Find where the given text appears and provide that cell's center as (X, Y) coordinate. 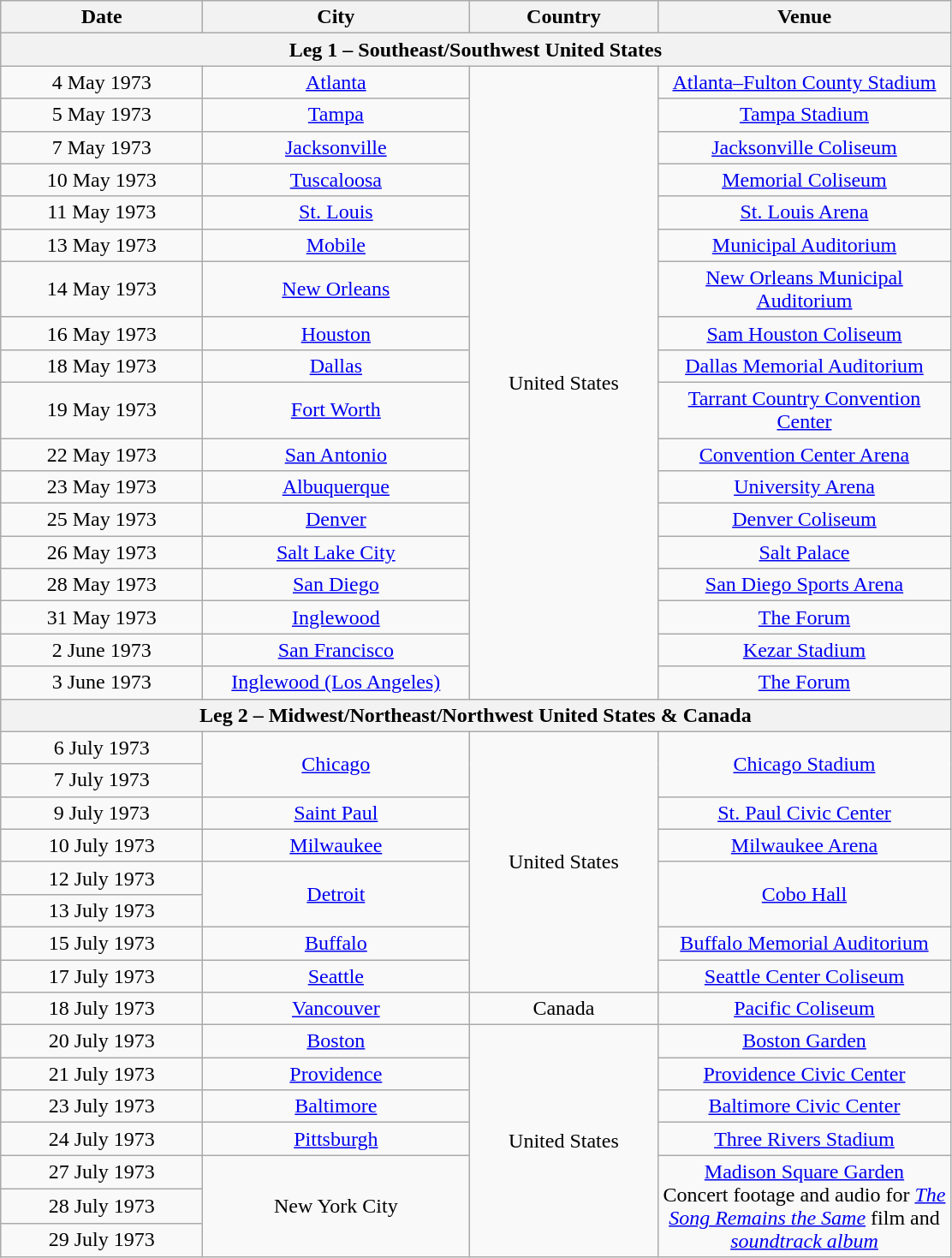
28 May 1973 (102, 585)
Boston Garden (805, 1041)
19 May 1973 (102, 409)
18 May 1973 (102, 366)
16 May 1973 (102, 333)
City (336, 17)
Madison Square GardenConcert footage and audio for The Song Remains the Same film and soundtrack album (805, 1206)
26 May 1973 (102, 552)
20 July 1973 (102, 1041)
Tampa Stadium (805, 115)
New York City (336, 1206)
Jacksonville (336, 147)
Jacksonville Coliseum (805, 147)
San Antonio (336, 455)
New Orleans (336, 289)
Mobile (336, 245)
Detroit (336, 894)
Tarrant Country Convention Center (805, 409)
Providence (336, 1074)
31 May 1973 (102, 617)
Dallas (336, 366)
Seattle (336, 975)
24 July 1973 (102, 1139)
12 July 1973 (102, 878)
7 May 1973 (102, 147)
6 July 1973 (102, 748)
18 July 1973 (102, 1009)
Date (102, 17)
Milwaukee (336, 845)
Providence Civic Center (805, 1074)
10 May 1973 (102, 180)
25 May 1973 (102, 520)
Leg 1 – Southeast/Southwest United States (476, 50)
Salt Lake City (336, 552)
3 June 1973 (102, 683)
Buffalo (336, 943)
Saint Paul (336, 813)
Inglewood (Los Angeles) (336, 683)
Canada (563, 1009)
Memorial Coliseum (805, 180)
Pacific Coliseum (805, 1009)
Chicago (336, 764)
Leg 2 – Midwest/Northeast/Northwest United States & Canada (476, 715)
17 July 1973 (102, 975)
University Arena (805, 487)
Pittsburgh (336, 1139)
11 May 1973 (102, 212)
Fort Worth (336, 409)
Convention Center Arena (805, 455)
San Francisco (336, 650)
23 May 1973 (102, 487)
Houston (336, 333)
29 July 1973 (102, 1240)
22 May 1973 (102, 455)
Denver Coliseum (805, 520)
Boston (336, 1041)
New Orleans Municipal Auditorium (805, 289)
Municipal Auditorium (805, 245)
Chicago Stadium (805, 764)
Milwaukee Arena (805, 845)
14 May 1973 (102, 289)
Tampa (336, 115)
Salt Palace (805, 552)
Tuscaloosa (336, 180)
San Diego (336, 585)
Kezar Stadium (805, 650)
7 July 1973 (102, 780)
15 July 1973 (102, 943)
21 July 1973 (102, 1074)
23 July 1973 (102, 1106)
13 July 1973 (102, 910)
27 July 1973 (102, 1172)
Albuquerque (336, 487)
Atlanta–Fulton County Stadium (805, 82)
4 May 1973 (102, 82)
Country (563, 17)
San Diego Sports Arena (805, 585)
28 July 1973 (102, 1207)
13 May 1973 (102, 245)
Seattle Center Coliseum (805, 975)
Sam Houston Coliseum (805, 333)
Inglewood (336, 617)
Three Rivers Stadium (805, 1139)
Venue (805, 17)
St. Louis Arena (805, 212)
Vancouver (336, 1009)
Dallas Memorial Auditorium (805, 366)
Baltimore Civic Center (805, 1106)
Denver (336, 520)
Cobo Hall (805, 894)
Buffalo Memorial Auditorium (805, 943)
St. Louis (336, 212)
2 June 1973 (102, 650)
9 July 1973 (102, 813)
10 July 1973 (102, 845)
St. Paul Civic Center (805, 813)
Baltimore (336, 1106)
Atlanta (336, 82)
5 May 1973 (102, 115)
